Return (X, Y) of the center of cell containing provided text 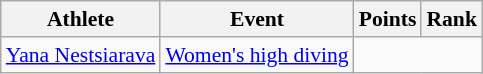
Women's high diving (256, 55)
Event (256, 19)
Rank (452, 19)
Points (388, 19)
Yana Nestsiarava (81, 55)
Athlete (81, 19)
